Search for the cell housing the specified text and yield its [x, y] center coordinate. 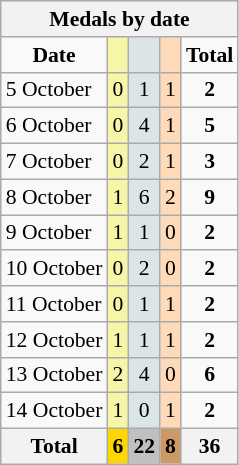
3 [210, 162]
6 October [54, 126]
Medals by date [120, 19]
12 October [54, 340]
10 October [54, 269]
14 October [54, 411]
5 [210, 126]
9 October [54, 233]
9 [210, 197]
36 [210, 447]
22 [144, 447]
8 October [54, 197]
5 October [54, 90]
7 October [54, 162]
Date [54, 55]
11 October [54, 304]
13 October [54, 375]
8 [170, 447]
